Determine the (x, y) coordinate at the center of the cell enclosing the given text.  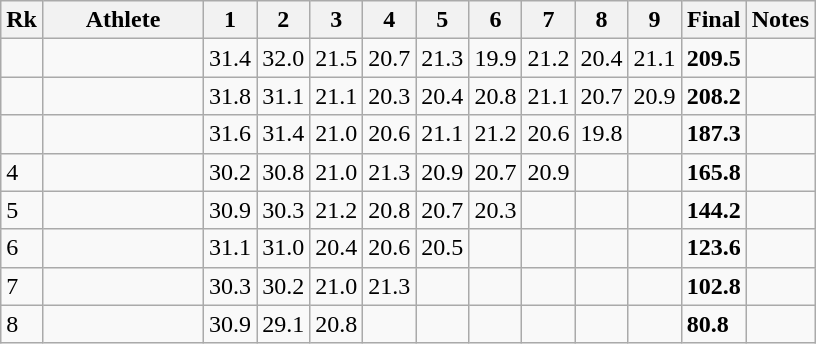
2 (284, 20)
209.5 (714, 58)
208.2 (714, 96)
31.8 (230, 96)
3 (336, 20)
Final (714, 20)
30.8 (284, 172)
31.0 (284, 248)
144.2 (714, 210)
187.3 (714, 134)
Notes (780, 20)
Athlete (122, 20)
1 (230, 20)
20.5 (442, 248)
Rk (22, 20)
80.8 (714, 324)
9 (654, 20)
32.0 (284, 58)
165.8 (714, 172)
102.8 (714, 286)
123.6 (714, 248)
19.9 (496, 58)
19.8 (602, 134)
31.6 (230, 134)
21.5 (336, 58)
29.1 (284, 324)
